Output the (X, Y) coordinate of the center of the cell containing the given text.  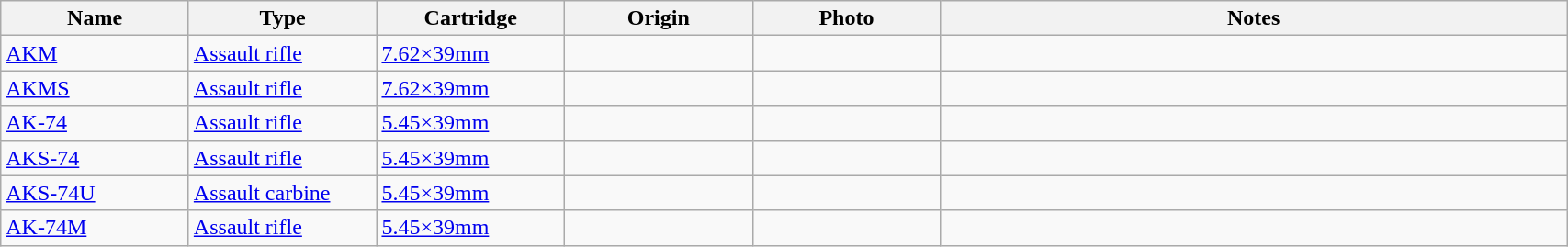
Type (283, 18)
AK-74M (96, 228)
Assault carbine (283, 193)
Notes (1254, 18)
AK-74 (96, 123)
AKS-74 (96, 158)
Photo (847, 18)
Cartridge (470, 18)
AKS-74U (96, 193)
AKM (96, 53)
Name (96, 18)
Origin (660, 18)
AKMS (96, 88)
